From the cell containing the given text, extract its center point as [x, y] coordinate. 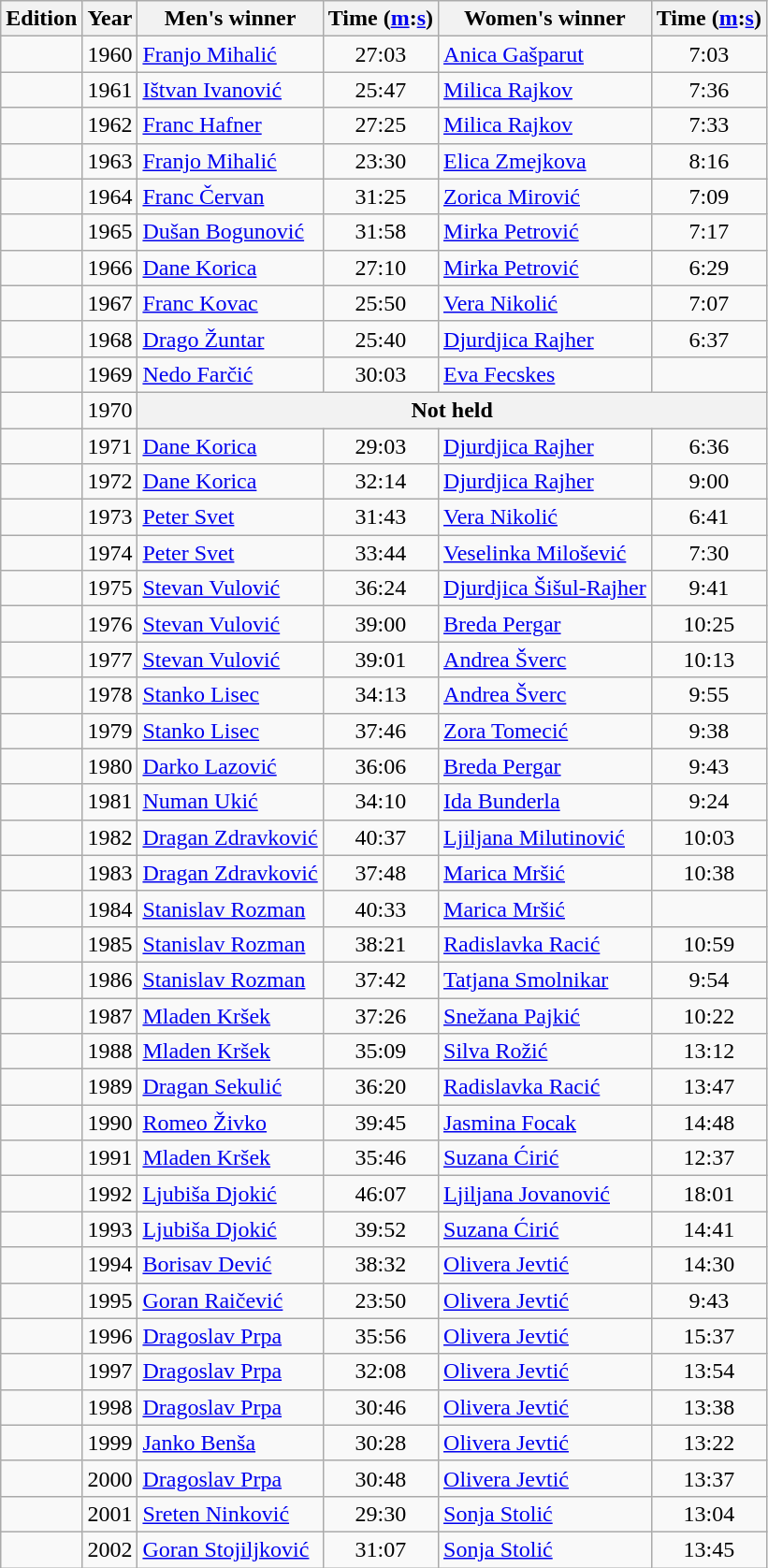
7:17 [709, 232]
1966 [110, 268]
Ida Bunderla [545, 802]
10:38 [709, 873]
40:37 [380, 837]
Franc Červan [230, 196]
Drago Žuntar [230, 339]
Anica Gašparut [545, 54]
25:47 [380, 90]
23:30 [380, 161]
7:30 [709, 553]
13:12 [709, 1052]
13:04 [709, 1514]
9:24 [709, 802]
13:22 [709, 1443]
1994 [110, 1265]
7:03 [709, 54]
37:46 [380, 731]
1989 [110, 1087]
1993 [110, 1229]
39:45 [380, 1123]
1973 [110, 517]
7:07 [709, 303]
13:38 [709, 1407]
15:37 [709, 1336]
1972 [110, 482]
2001 [110, 1514]
Franc Hafner [230, 125]
25:40 [380, 339]
2002 [110, 1549]
Janko Benša [230, 1443]
1983 [110, 873]
1986 [110, 980]
31:25 [380, 196]
1975 [110, 588]
14:48 [709, 1123]
18:01 [709, 1194]
23:50 [380, 1300]
9:38 [709, 731]
1977 [110, 660]
30:48 [380, 1478]
1987 [110, 1015]
Tatjana Smolnikar [545, 980]
30:03 [380, 374]
13:45 [709, 1549]
1967 [110, 303]
9:54 [709, 980]
1996 [110, 1336]
1968 [110, 339]
Darko Lazović [230, 766]
37:42 [380, 980]
2000 [110, 1478]
9:55 [709, 695]
1976 [110, 624]
Edition [41, 19]
1992 [110, 1194]
Goran Stojiljković [230, 1549]
Romeo Živko [230, 1123]
30:46 [380, 1407]
36:06 [380, 766]
Numan Ukić [230, 802]
32:14 [380, 482]
34:10 [380, 802]
Borisav Dević [230, 1265]
12:37 [709, 1158]
Elica Zmejkova [545, 161]
36:24 [380, 588]
1999 [110, 1443]
31:07 [380, 1549]
Dragan Sekulić [230, 1087]
1965 [110, 232]
25:50 [380, 303]
37:48 [380, 873]
1984 [110, 908]
Dušan Bogunović [230, 232]
6:29 [709, 268]
1985 [110, 944]
46:07 [380, 1194]
35:46 [380, 1158]
Zora Tomecić [545, 731]
Sreten Ninković [230, 1514]
27:10 [380, 268]
10:25 [709, 624]
Silva Rožić [545, 1052]
14:30 [709, 1265]
1982 [110, 837]
1961 [110, 90]
1997 [110, 1372]
1970 [110, 410]
8:16 [709, 161]
14:41 [709, 1229]
7:36 [709, 90]
10:22 [709, 1015]
13:37 [709, 1478]
6:37 [709, 339]
Eva Fecskes [545, 374]
13:54 [709, 1372]
10:13 [709, 660]
Franc Kovac [230, 303]
1978 [110, 695]
40:33 [380, 908]
1988 [110, 1052]
10:59 [709, 944]
1971 [110, 446]
1991 [110, 1158]
29:03 [380, 446]
Ištvan Ivanović [230, 90]
Men's winner [230, 19]
Snežana Pajkić [545, 1015]
Nedo Farčić [230, 374]
29:30 [380, 1514]
1981 [110, 802]
37:26 [380, 1015]
1974 [110, 553]
30:28 [380, 1443]
7:33 [709, 125]
Jasmina Focak [545, 1123]
38:21 [380, 944]
1964 [110, 196]
Ljiljana Jovanović [545, 1194]
6:41 [709, 517]
39:00 [380, 624]
34:13 [380, 695]
1960 [110, 54]
Year [110, 19]
39:01 [380, 660]
36:20 [380, 1087]
27:03 [380, 54]
31:58 [380, 232]
Ljiljana Milutinović [545, 837]
39:52 [380, 1229]
Veselinka Milošević [545, 553]
1979 [110, 731]
13:47 [709, 1087]
Djurdjica Šišul-Rajher [545, 588]
1969 [110, 374]
10:03 [709, 837]
7:09 [709, 196]
9:41 [709, 588]
32:08 [380, 1372]
Women's winner [545, 19]
9:00 [709, 482]
1963 [110, 161]
Zorica Mirović [545, 196]
35:56 [380, 1336]
1962 [110, 125]
6:36 [709, 446]
Goran Raičević [230, 1300]
1990 [110, 1123]
27:25 [380, 125]
1980 [110, 766]
1998 [110, 1407]
Not held [453, 410]
38:32 [380, 1265]
1995 [110, 1300]
33:44 [380, 553]
35:09 [380, 1052]
31:43 [380, 517]
